Scan for the cell matching the given text and deliver its [x, y] coordinate at center. 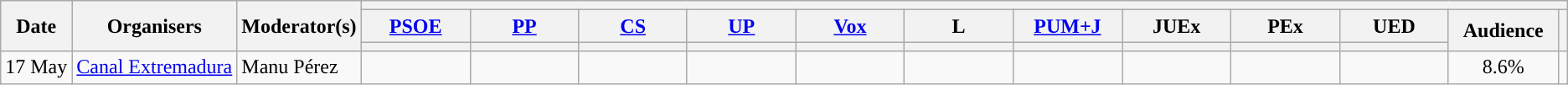
PUM+J [1067, 26]
PP [524, 26]
UP [741, 26]
Canal Extremadura [154, 67]
8.6% [1503, 67]
JUEx [1177, 26]
Date [37, 26]
PEx [1286, 26]
Manu Pérez [299, 67]
PSOE [415, 26]
L [958, 26]
UED [1394, 26]
Vox [850, 26]
17 May [37, 67]
Audience [1503, 30]
Organisers [154, 26]
Moderator(s) [299, 26]
CS [633, 26]
